Detect which cell encompasses the target text, then output its [x, y] center coordinate. 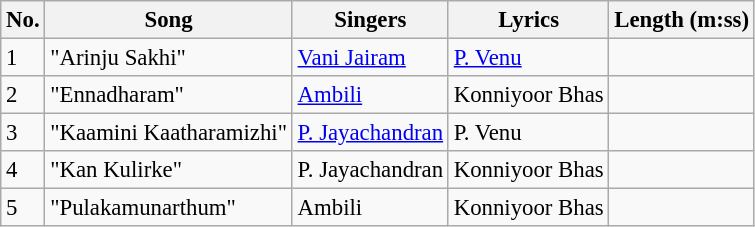
Lyrics [528, 20]
"Ennadharam" [168, 95]
"Kan Kulirke" [168, 170]
"Kaamini Kaatharamizhi" [168, 133]
Singers [370, 20]
2 [23, 95]
"Arinju Sakhi" [168, 58]
No. [23, 20]
Song [168, 20]
3 [23, 133]
1 [23, 58]
"Pulakamunarthum" [168, 208]
4 [23, 170]
Length (m:ss) [682, 20]
5 [23, 208]
Vani Jairam [370, 58]
